Determine the [x, y] coordinate at the center of the cell enclosing the given text.  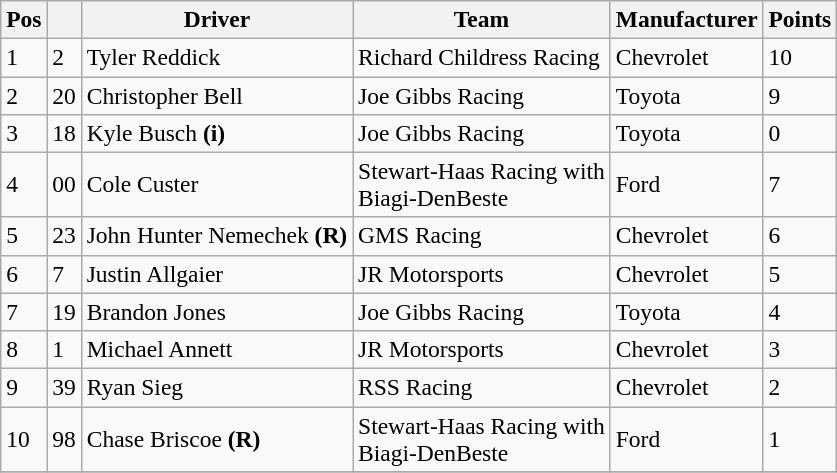
Pos [24, 19]
Christopher Bell [216, 95]
Brandon Jones [216, 312]
Points [800, 19]
98 [64, 438]
GMS Racing [482, 236]
Driver [216, 19]
Manufacturer [686, 19]
Michael Annett [216, 349]
23 [64, 236]
8 [24, 349]
Team [482, 19]
Cole Custer [216, 184]
RSS Racing [482, 387]
Chase Briscoe (R) [216, 438]
Tyler Reddick [216, 57]
18 [64, 133]
Justin Allgaier [216, 274]
Kyle Busch (i) [216, 133]
19 [64, 312]
Richard Childress Racing [482, 57]
20 [64, 95]
John Hunter Nemechek (R) [216, 236]
Ryan Sieg [216, 387]
39 [64, 387]
00 [64, 184]
0 [800, 133]
